For the text-containing cell, return its midpoint in [X, Y] coordinate format. 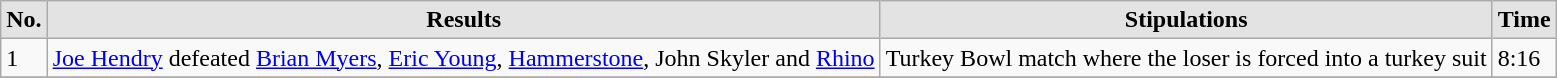
Joe Hendry defeated Brian Myers, Eric Young, Hammerstone, John Skyler and Rhino [464, 58]
Stipulations [1186, 20]
No. [24, 20]
Time [1524, 20]
1 [24, 58]
8:16 [1524, 58]
Turkey Bowl match where the loser is forced into a turkey suit [1186, 58]
Results [464, 20]
